Locate the cell with the specified text and output its (X, Y) center coordinate. 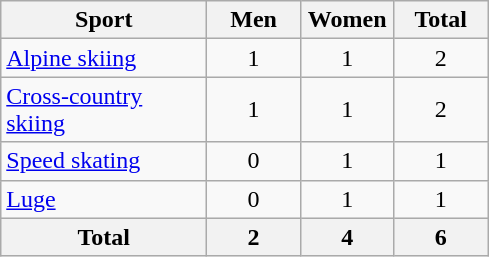
4 (347, 237)
Men (254, 20)
Speed skating (104, 161)
Alpine skiing (104, 58)
Cross-country skiing (104, 110)
6 (441, 237)
Sport (104, 20)
Women (347, 20)
Luge (104, 199)
